Return the [X, Y] coordinate for the center point of the cell that contains the specified text.  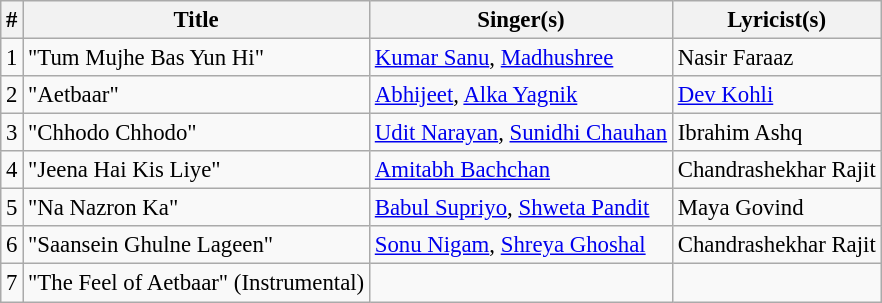
Sonu Nigam, Shreya Ghoshal [520, 245]
Lyricist(s) [776, 20]
Abhijeet, Alka Yagnik [520, 95]
Singer(s) [520, 20]
# [12, 20]
"Saansein Ghulne Lageen" [196, 245]
"Tum Mujhe Bas Yun Hi" [196, 58]
2 [12, 95]
1 [12, 58]
"Aetbaar" [196, 95]
Ibrahim Ashq [776, 133]
6 [12, 245]
3 [12, 133]
Nasir Faraaz [776, 58]
Babul Supriyo, Shweta Pandit [520, 208]
"Na Nazron Ka" [196, 208]
"Jeena Hai Kis Liye" [196, 170]
Title [196, 20]
4 [12, 170]
Kumar Sanu, Madhushree [520, 58]
"Chhodo Chhodo" [196, 133]
Amitabh Bachchan [520, 170]
Udit Narayan, Sunidhi Chauhan [520, 133]
5 [12, 208]
7 [12, 283]
"The Feel of Aetbaar" (Instrumental) [196, 283]
Maya Govind [776, 208]
Dev Kohli [776, 95]
